Identify which cell holds the provided text, then report its (X, Y) central coordinate. 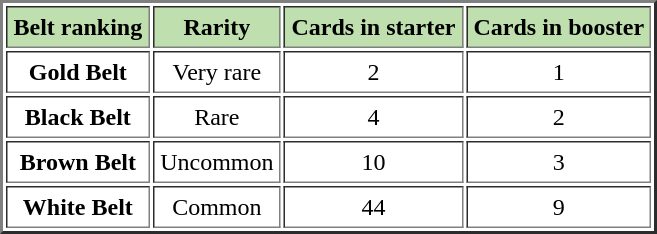
Uncommon (217, 162)
Rare (217, 117)
Belt ranking (78, 27)
3 (559, 162)
10 (374, 162)
1 (559, 72)
Cards in starter (374, 27)
Gold Belt (78, 72)
Brown Belt (78, 162)
Common (217, 207)
Rarity (217, 27)
Black Belt (78, 117)
White Belt (78, 207)
9 (559, 207)
Very rare (217, 72)
4 (374, 117)
Cards in booster (559, 27)
44 (374, 207)
